For the text-containing cell, return its midpoint in (X, Y) coordinate format. 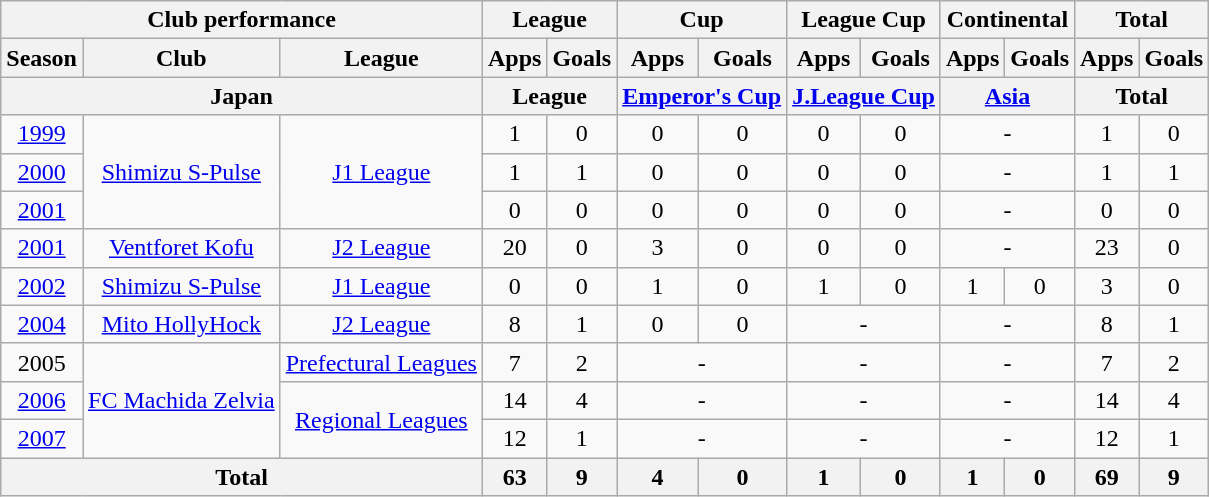
Prefectural Leagues (381, 362)
Cup (702, 20)
Continental (1007, 20)
2000 (42, 172)
20 (514, 248)
Club performance (242, 20)
League Cup (864, 20)
2007 (42, 438)
2002 (42, 286)
Asia (1007, 96)
Club (181, 58)
2005 (42, 362)
2004 (42, 324)
Regional Leagues (381, 419)
69 (1107, 477)
2006 (42, 400)
Japan (242, 96)
Mito HollyHock (181, 324)
23 (1107, 248)
1999 (42, 134)
Emperor's Cup (702, 96)
Season (42, 58)
63 (514, 477)
J.League Cup (864, 96)
Ventforet Kofu (181, 248)
FC Machida Zelvia (181, 400)
